From the cell containing the given text, extract its center point as [x, y] coordinate. 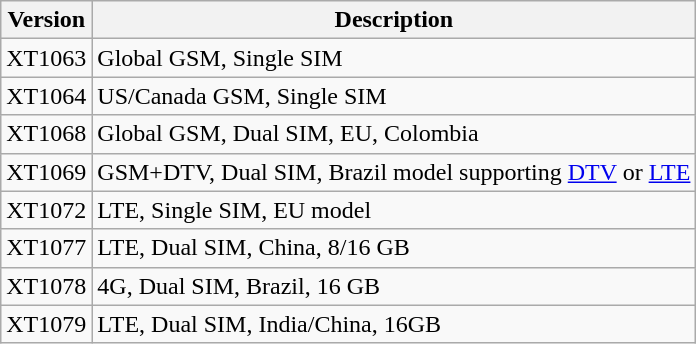
Description [394, 20]
XT1069 [46, 172]
Global GSM, Dual SIM, EU, Colombia [394, 134]
XT1063 [46, 58]
LTE, Single SIM, EU model [394, 210]
US/Canada GSM, Single SIM [394, 96]
Version [46, 20]
XT1079 [46, 324]
XT1072 [46, 210]
XT1068 [46, 134]
XT1078 [46, 286]
XT1077 [46, 248]
LTE, Dual SIM, India/China, 16GB [394, 324]
XT1064 [46, 96]
4G, Dual SIM, Brazil, 16 GB [394, 286]
LTE, Dual SIM, China, 8/16 GB [394, 248]
GSM+DTV, Dual SIM, Brazil model supporting DTV or LTE [394, 172]
Global GSM, Single SIM [394, 58]
